Detect which cell encompasses the target text, then output its (X, Y) center coordinate. 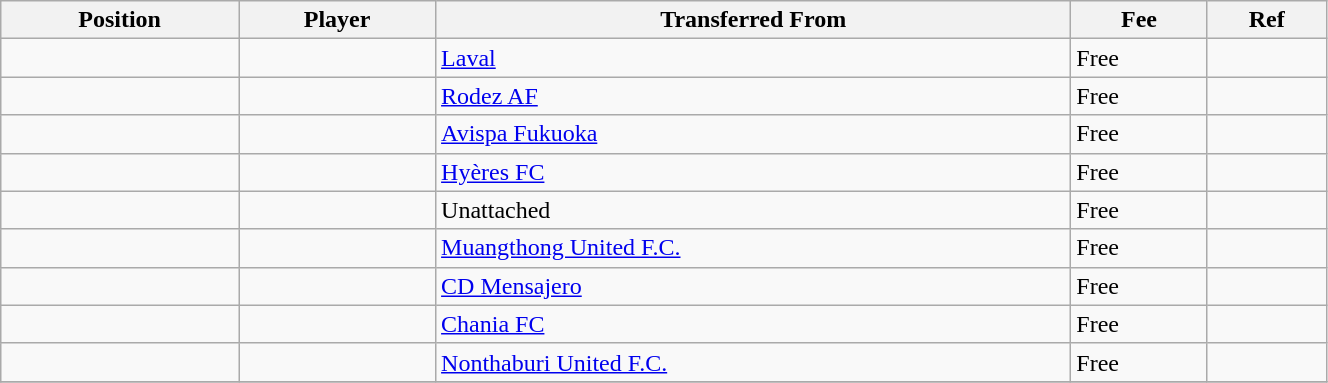
Unattached (754, 210)
Fee (1139, 20)
Hyères FC (754, 172)
CD Mensajero (754, 286)
Nonthaburi United F.C. (754, 362)
Rodez AF (754, 96)
Muangthong United F.C. (754, 248)
Laval (754, 58)
Transferred From (754, 20)
Avispa Fukuoka (754, 134)
Ref (1266, 20)
Player (338, 20)
Chania FC (754, 324)
Position (120, 20)
